Return the (X, Y) coordinate for the center point of the cell that contains the specified text.  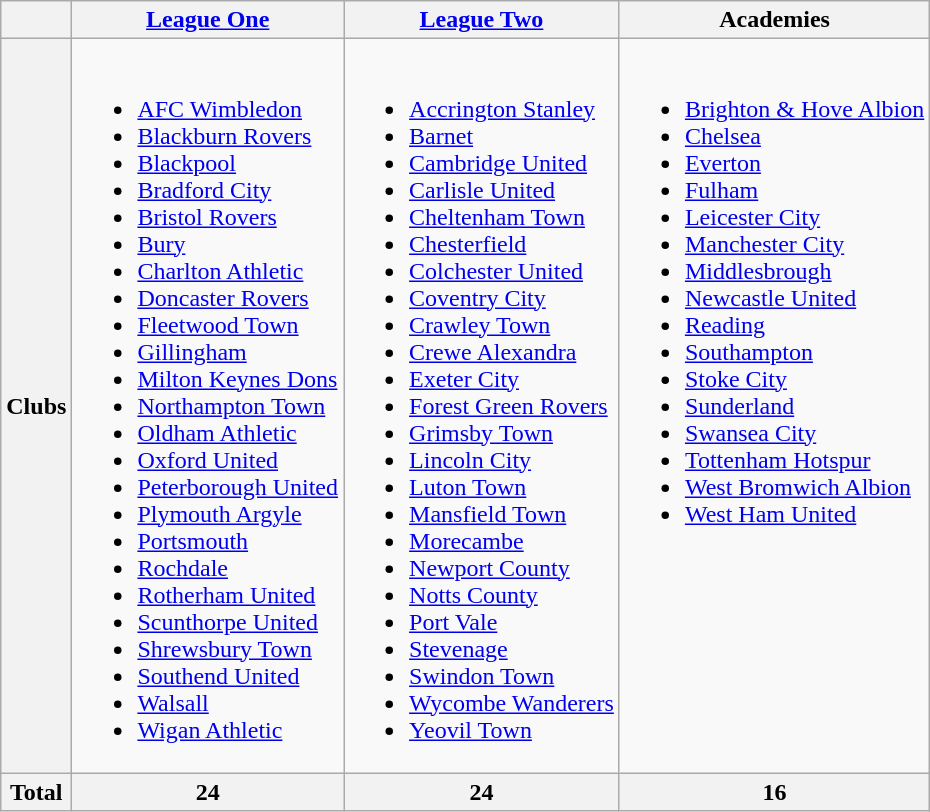
League Two (482, 20)
Academies (774, 20)
League One (208, 20)
Clubs (36, 406)
16 (774, 792)
Total (36, 792)
